Scan for the cell matching the given text and deliver its [X, Y] coordinate at center. 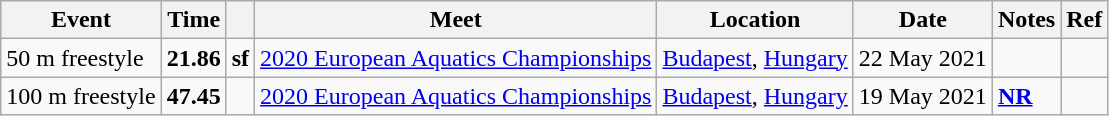
Date [922, 20]
47.45 [194, 96]
22 May 2021 [922, 58]
sf [240, 58]
100 m freestyle [81, 96]
Ref [1084, 20]
21.86 [194, 58]
Meet [456, 20]
Time [194, 20]
19 May 2021 [922, 96]
Location [755, 20]
Notes [1026, 20]
Event [81, 20]
NR [1026, 96]
50 m freestyle [81, 58]
